Extract the (X, Y) coordinate from the center of the cell holding the provided text.  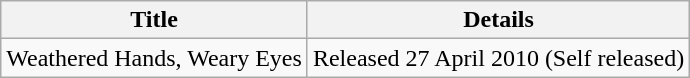
Details (498, 20)
Title (154, 20)
Released 27 April 2010 (Self released) (498, 58)
Weathered Hands, Weary Eyes (154, 58)
